Determine the (X, Y) coordinate at the center of the cell enclosing the given text.  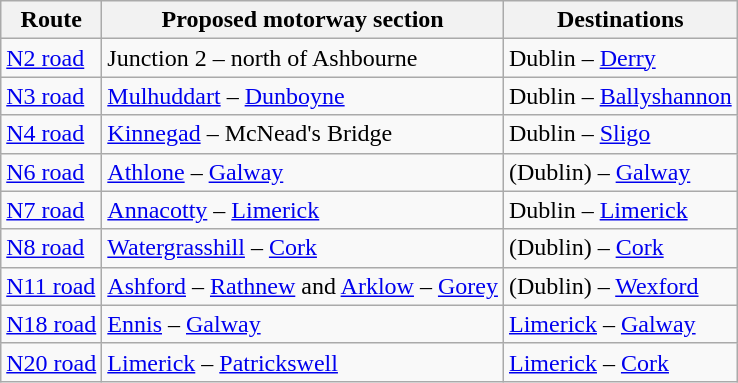
Destinations (620, 20)
Dublin – Limerick (620, 210)
Mulhuddart – Dunboyne (303, 96)
Proposed motorway section (303, 20)
Annacotty – Limerick (303, 210)
Junction 2 – north of Ashbourne (303, 58)
N4 road (52, 134)
N6 road (52, 172)
Ashford – Rathnew and Arklow – Gorey (303, 286)
Dublin – Sligo (620, 134)
Watergrasshill – Cork (303, 248)
Limerick – Galway (620, 324)
Ennis – Galway (303, 324)
Athlone – Galway (303, 172)
N2 road (52, 58)
N18 road (52, 324)
N8 road (52, 248)
Kinnegad – McNead's Bridge (303, 134)
Limerick – Cork (620, 362)
N7 road (52, 210)
N3 road (52, 96)
Route (52, 20)
(Dublin) – Cork (620, 248)
(Dublin) – Wexford (620, 286)
Dublin – Derry (620, 58)
Limerick – Patrickswell (303, 362)
N20 road (52, 362)
Dublin – Ballyshannon (620, 96)
(Dublin) – Galway (620, 172)
N11 road (52, 286)
